Determine the [X, Y] coordinate at the center of the cell enclosing the given text.  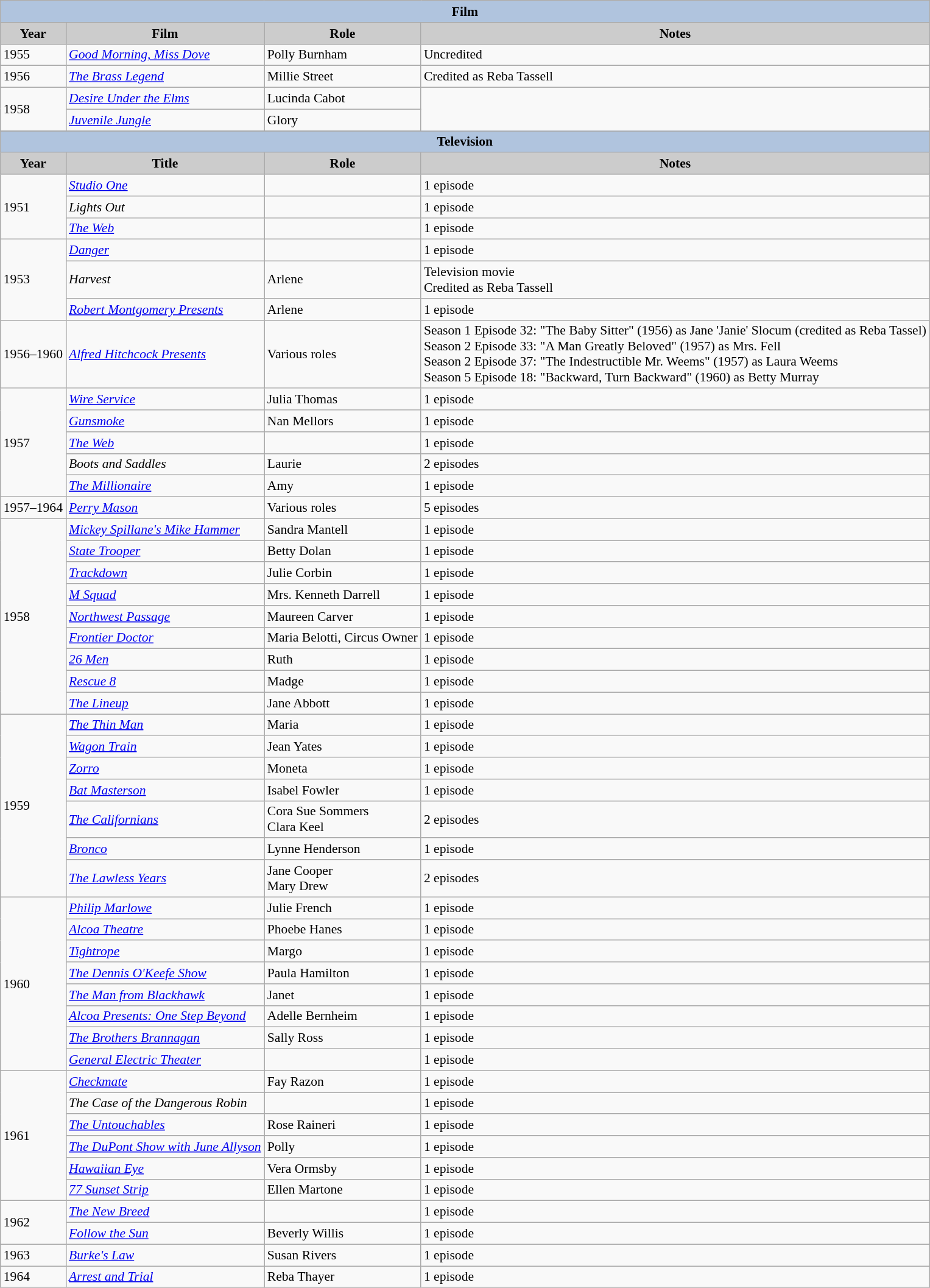
Maria Belotti, Circus Owner [342, 638]
Lucinda Cabot [342, 99]
Cora Sue SommersClara Keel [342, 819]
1956 [33, 77]
Boots and Saddles [165, 464]
The Californians [165, 819]
Burke's Law [165, 1255]
Harvest [165, 280]
Sally Ross [342, 1038]
The Dennis O'Keefe Show [165, 973]
Julia Thomas [342, 400]
Credited as Reba Tassell [675, 77]
Susan Rivers [342, 1255]
Isabel Fowler [342, 790]
General Electric Theater [165, 1060]
1951 [33, 207]
Maureen Carver [342, 617]
Nan Mellors [342, 421]
Amy [342, 486]
Television [465, 142]
Perry Mason [165, 508]
Millie Street [342, 77]
Television movieCredited as Reba Tassell [675, 280]
Lights Out [165, 207]
Trackdown [165, 573]
Checkmate [165, 1081]
Rose Raineri [342, 1125]
Jane CooperMary Drew [342, 879]
Beverly Willis [342, 1234]
Fay Razon [342, 1081]
Julie Corbin [342, 573]
Philip Marlowe [165, 908]
Rescue 8 [165, 682]
Moneta [342, 768]
1961 [33, 1136]
Reba Thayer [342, 1277]
Betty Dolan [342, 551]
The Case of the Dangerous Robin [165, 1103]
Gunsmoke [165, 421]
Desire Under the Elms [165, 99]
The Lawless Years [165, 879]
The Brass Legend [165, 77]
The DuPont Show with June Allyson [165, 1147]
Alcoa Theatre [165, 930]
5 episodes [675, 508]
The New Breed [165, 1212]
Maria [342, 725]
Julie French [342, 908]
Wire Service [165, 400]
77 Sunset Strip [165, 1190]
Alfred Hitchcock Presents [165, 354]
Title [165, 164]
Wagon Train [165, 747]
Tightrope [165, 952]
1956–1960 [33, 354]
1963 [33, 1255]
The Brothers Brannagan [165, 1038]
The Thin Man [165, 725]
Jean Yates [342, 747]
Sandra Mantell [342, 529]
Alcoa Presents: One Step Beyond [165, 1016]
The Man from Blackhawk [165, 995]
Studio One [165, 185]
The Millionaire [165, 486]
Robert Montgomery Presents [165, 310]
Ellen Martone [342, 1190]
Ruth [342, 660]
Frontier Doctor [165, 638]
1957 [33, 443]
1962 [33, 1222]
Juvenile Jungle [165, 120]
Northwest Passage [165, 617]
M Squad [165, 595]
Mickey Spillane's Mike Hammer [165, 529]
Bronco [165, 849]
Jane Abbott [342, 703]
Arrest and Trial [165, 1277]
1960 [33, 983]
The Untouchables [165, 1125]
Polly Burnham [342, 55]
Adelle Bernheim [342, 1016]
Glory [342, 120]
Margo [342, 952]
Polly [342, 1147]
Laurie [342, 464]
Follow the Sun [165, 1234]
The Lineup [165, 703]
Janet [342, 995]
Bat Masterson [165, 790]
Paula Hamilton [342, 973]
Uncredited [675, 55]
Phoebe Hanes [342, 930]
Zorro [165, 768]
1953 [33, 280]
Madge [342, 682]
1959 [33, 805]
1957–1964 [33, 508]
Danger [165, 250]
1955 [33, 55]
Hawaiian Eye [165, 1169]
Vera Ormsby [342, 1169]
Lynne Henderson [342, 849]
Mrs. Kenneth Darrell [342, 595]
Good Morning, Miss Dove [165, 55]
26 Men [165, 660]
State Trooper [165, 551]
1964 [33, 1277]
